Scan for the cell matching the given text and deliver its (x, y) coordinate at center. 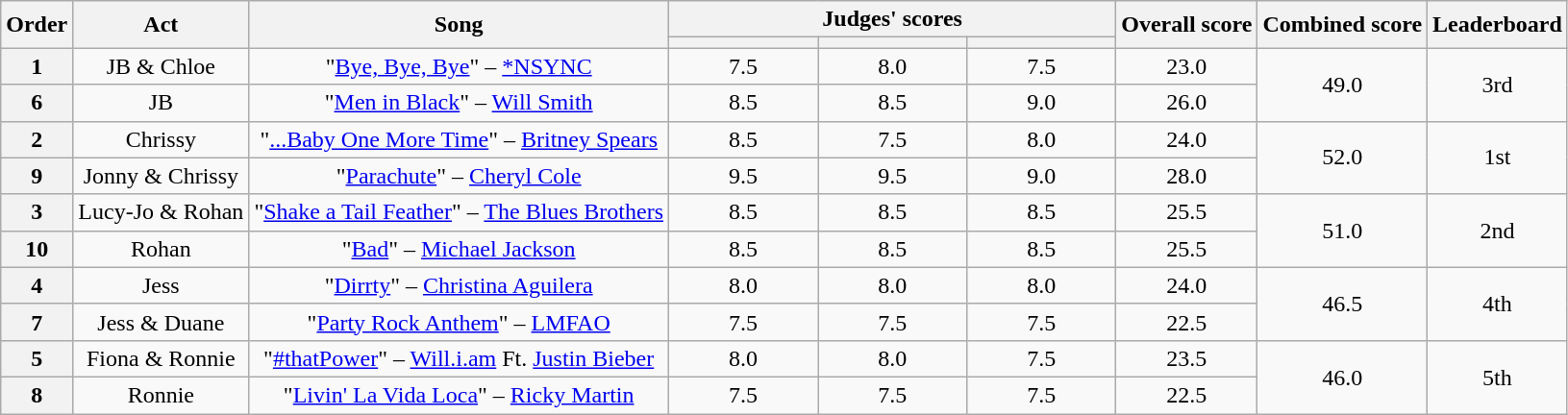
52.0 (1342, 158)
46.0 (1342, 377)
"Parachute" – Cheryl Cole (460, 176)
"Dirrty" – Christina Aguilera (460, 285)
"Bad" – Michael Jackson (460, 249)
Ronnie (162, 395)
5 (37, 358)
Lucy-Jo & Rohan (162, 212)
1st (1498, 158)
2nd (1498, 231)
"...Baby One More Time" – Britney Spears (460, 139)
"#thatPower" – Will.i.am Ft. Justin Bieber (460, 358)
7 (37, 322)
4th (1498, 304)
4 (37, 285)
6 (37, 103)
"Shake a Tail Feather" – The Blues Brothers (460, 212)
9 (37, 176)
Jonny & Chrissy (162, 176)
26.0 (1186, 103)
10 (37, 249)
"Livin' La Vida Loca" – Ricky Martin (460, 395)
Chrissy (162, 139)
JB (162, 103)
49.0 (1342, 85)
"Men in Black" – Will Smith (460, 103)
46.5 (1342, 304)
Judges' scores (892, 19)
Rohan (162, 249)
Combined score (1342, 25)
2 (37, 139)
Order (37, 25)
23.5 (1186, 358)
Song (460, 25)
3 (37, 212)
51.0 (1342, 231)
3rd (1498, 85)
"Party Rock Anthem" – LMFAO (460, 322)
JB & Chloe (162, 66)
23.0 (1186, 66)
Jess (162, 285)
Fiona & Ronnie (162, 358)
1 (37, 66)
Act (162, 25)
28.0 (1186, 176)
5th (1498, 377)
Overall score (1186, 25)
Leaderboard (1498, 25)
8 (37, 395)
"Bye, Bye, Bye" – *NSYNC (460, 66)
Jess & Duane (162, 322)
